Pinpoint the cell where the given text exists, returning its (X, Y) midpoint coordinate. 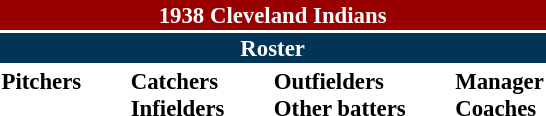
Roster (272, 48)
1938 Cleveland Indians (272, 15)
